Return [X, Y] of the center of cell containing provided text 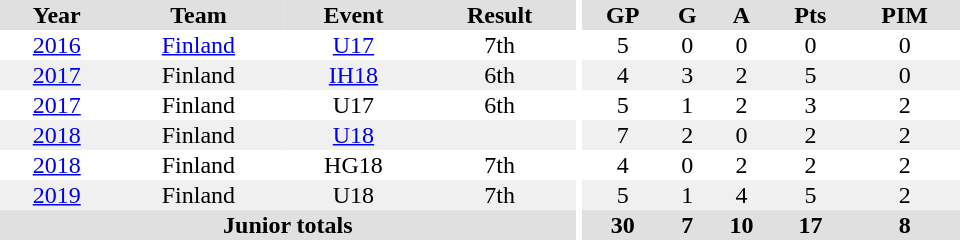
2019 [56, 195]
IH18 [353, 75]
Result [500, 15]
Team [198, 15]
Junior totals [288, 225]
HG18 [353, 165]
Year [56, 15]
Event [353, 15]
A [741, 15]
10 [741, 225]
GP [622, 15]
8 [904, 225]
PIM [904, 15]
17 [810, 225]
2016 [56, 45]
G [687, 15]
30 [622, 225]
Pts [810, 15]
